Find where the given text appears and provide that cell's center as [x, y] coordinate. 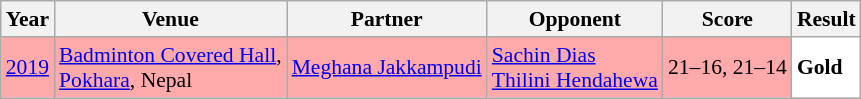
Opponent [575, 19]
Score [728, 19]
Year [28, 19]
Venue [170, 19]
Badminton Covered Hall,Pokhara, Nepal [170, 68]
21–16, 21–14 [728, 68]
Result [826, 19]
2019 [28, 68]
Meghana Jakkampudi [387, 68]
Gold [826, 68]
Sachin Dias Thilini Hendahewa [575, 68]
Partner [387, 19]
